Locate the cell with the specified text and output its [x, y] center coordinate. 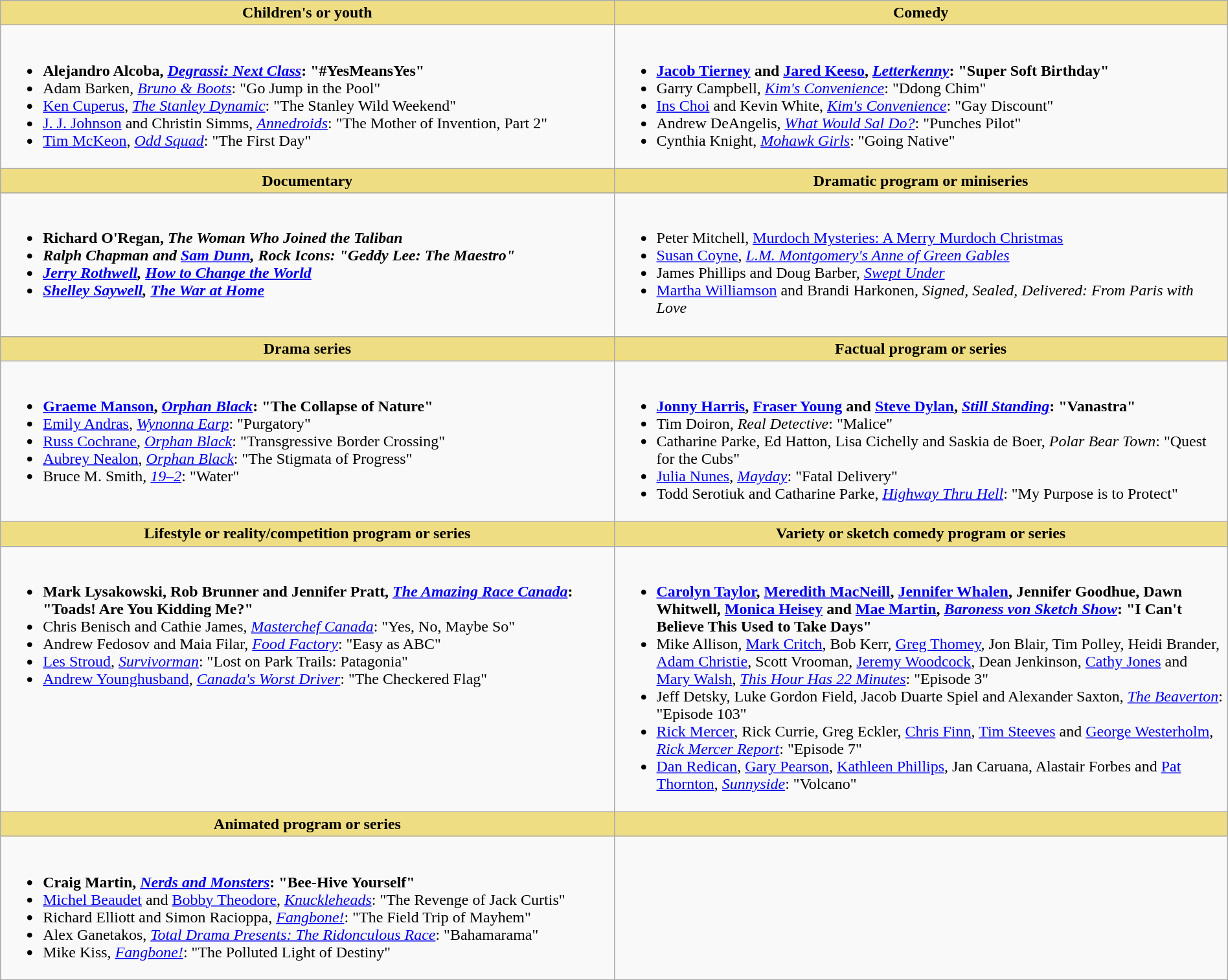
Children's or youth [307, 13]
Documentary [307, 181]
Dramatic program or miniseries [921, 181]
Factual program or series [921, 348]
Comedy [921, 13]
Lifestyle or reality/competition program or series [307, 534]
Drama series [307, 348]
Variety or sketch comedy program or series [921, 534]
Animated program or series [307, 824]
